Return the [x, y] coordinate for the center point of the cell that contains the specified text.  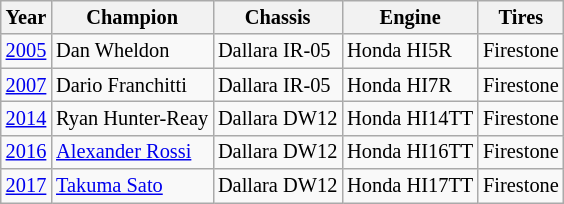
Honda HI5R [410, 51]
2017 [26, 186]
Champion [132, 17]
Dan Wheldon [132, 51]
Takuma Sato [132, 186]
Dario Franchitti [132, 85]
2007 [26, 85]
Ryan Hunter-Reay [132, 118]
Honda HI14TT [410, 118]
Year [26, 17]
2016 [26, 152]
Chassis [278, 17]
Honda HI16TT [410, 152]
2014 [26, 118]
Honda HI7R [410, 85]
Tires [521, 17]
2005 [26, 51]
Engine [410, 17]
Alexander Rossi [132, 152]
Honda HI17TT [410, 186]
